Scan for the cell matching the given text and deliver its [x, y] coordinate at center. 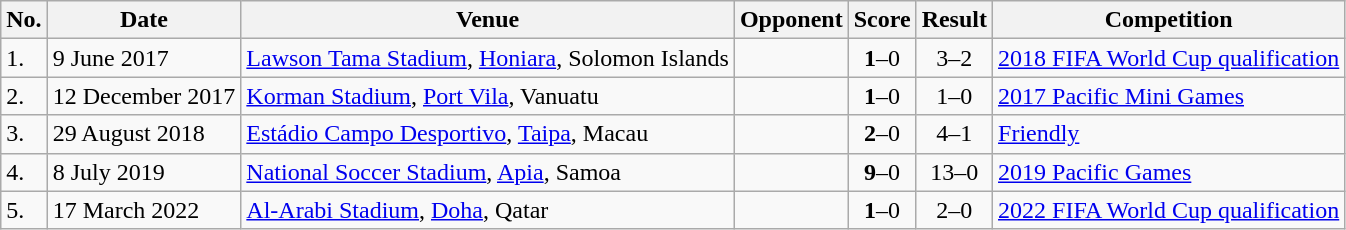
3. [24, 134]
17 March 2022 [144, 210]
Friendly [1169, 134]
Result [954, 20]
Venue [488, 20]
3–2 [954, 58]
8 July 2019 [144, 172]
Estádio Campo Desportivo, Taipa, Macau [488, 134]
Opponent [791, 20]
2. [24, 96]
5. [24, 210]
Lawson Tama Stadium, Honiara, Solomon Islands [488, 58]
1. [24, 58]
9 June 2017 [144, 58]
4. [24, 172]
12 December 2017 [144, 96]
13–0 [954, 172]
2018 FIFA World Cup qualification [1169, 58]
Date [144, 20]
National Soccer Stadium, Apia, Samoa [488, 172]
29 August 2018 [144, 134]
No. [24, 20]
2017 Pacific Mini Games [1169, 96]
4–1 [954, 134]
2022 FIFA World Cup qualification [1169, 210]
2019 Pacific Games [1169, 172]
Korman Stadium, Port Vila, Vanuatu [488, 96]
Al-Arabi Stadium, Doha, Qatar [488, 210]
Competition [1169, 20]
9–0 [882, 172]
Score [882, 20]
